Scan for the cell matching the given text and deliver its (X, Y) coordinate at center. 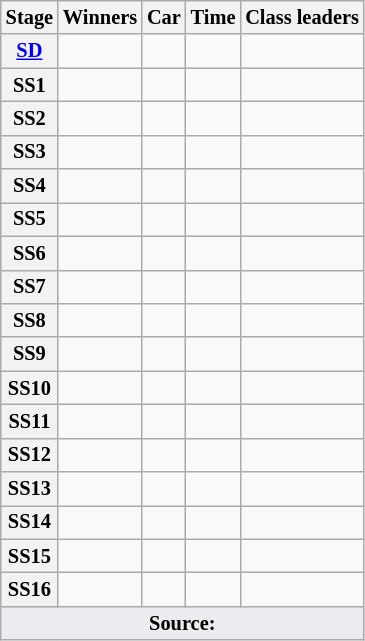
SS16 (30, 589)
SS3 (30, 152)
SS2 (30, 118)
SS6 (30, 253)
Time (214, 17)
SS11 (30, 421)
Car (164, 17)
SD (30, 51)
Source: (182, 623)
SS13 (30, 489)
SS5 (30, 219)
SS4 (30, 186)
SS9 (30, 354)
SS14 (30, 522)
Stage (30, 17)
SS7 (30, 287)
SS1 (30, 85)
SS8 (30, 320)
SS10 (30, 388)
SS15 (30, 556)
Class leaders (302, 17)
Winners (100, 17)
SS12 (30, 455)
